From the cell containing the given text, extract its center point as (x, y) coordinate. 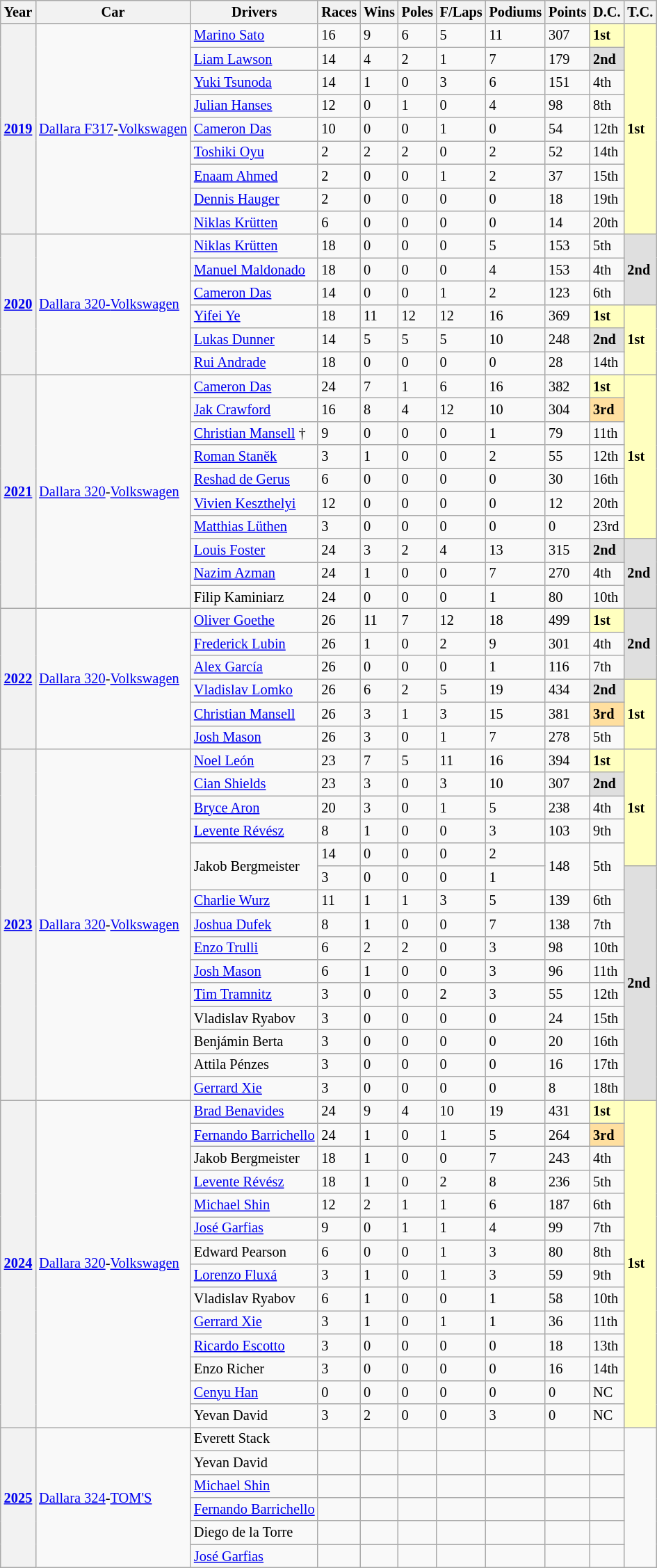
394 (567, 760)
Brad Benavides (254, 1111)
Enzo Trulli (254, 948)
Liam Lawson (254, 59)
Enzo Richer (254, 1369)
Alex García (254, 667)
D.C. (606, 12)
36 (567, 1322)
243 (567, 1159)
499 (567, 620)
13 (516, 550)
Dallara F317-Volkswagen (113, 129)
F/Laps (462, 12)
Christian Mansell † (254, 433)
Vivien Keszthelyi (254, 503)
151 (567, 82)
179 (567, 59)
381 (567, 714)
2024 (18, 1264)
Poles (417, 12)
58 (567, 1298)
Jak Crawford (254, 409)
Vladislav Lomko (254, 690)
248 (567, 340)
382 (567, 386)
54 (567, 129)
Points (567, 12)
148 (567, 866)
434 (567, 690)
238 (567, 808)
Car (113, 12)
Lukas Dunner (254, 340)
Manuel Maldonado (254, 270)
99 (567, 1228)
Frederick Lubin (254, 644)
Year (18, 12)
Drivers (254, 12)
Cian Shields (254, 784)
2025 (18, 1497)
17th (606, 1065)
Wins (380, 12)
13th (606, 1346)
138 (567, 924)
Roman Staněk (254, 457)
Filip Kaminiarz (254, 597)
Edward Pearson (254, 1252)
270 (567, 573)
18th (606, 1088)
Races (339, 12)
Everett Stack (254, 1439)
2019 (18, 129)
2023 (18, 924)
23rd (606, 527)
315 (567, 550)
Dennis Hauger (254, 199)
28 (567, 363)
2021 (18, 492)
369 (567, 316)
96 (567, 971)
Enaam Ahmed (254, 176)
301 (567, 644)
Reshad de Gerus (254, 480)
Joshua Dufek (254, 924)
Julian Hanses (254, 106)
187 (567, 1205)
Ricardo Escotto (254, 1346)
103 (567, 831)
59 (567, 1275)
Bryce Aron (254, 808)
Rui Andrade (254, 363)
37 (567, 176)
236 (567, 1182)
52 (567, 152)
Attila Pénzes (254, 1065)
Dallara 324-TOM'S (113, 1497)
Noel León (254, 760)
Nazim Azman (254, 573)
123 (567, 293)
Toshiki Oyu (254, 152)
Lorenzo Fluxá (254, 1275)
Podiums (516, 12)
431 (567, 1111)
2022 (18, 678)
Oliver Goethe (254, 620)
304 (567, 409)
Diego de la Torre (254, 1533)
278 (567, 737)
Cenyu Han (254, 1392)
Matthias Lüthen (254, 527)
Charlie Wurz (254, 901)
Christian Mansell (254, 714)
Tim Tramnitz (254, 995)
Benjámin Berta (254, 1041)
Marino Sato (254, 35)
T.C. (641, 12)
264 (567, 1135)
116 (567, 667)
Yifei Ye (254, 316)
30 (567, 480)
Louis Foster (254, 550)
15 (516, 714)
19th (606, 199)
139 (567, 901)
79 (567, 433)
2020 (18, 304)
Yuki Tsunoda (254, 82)
